Search for the cell housing the specified text and yield its (x, y) center coordinate. 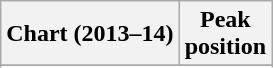
Chart (2013–14) (90, 34)
Peak position (225, 34)
